For the text-containing cell, return its midpoint in (X, Y) coordinate format. 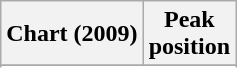
Chart (2009) (72, 34)
Peakposition (189, 34)
